Return (x, y) of the center of cell containing provided text 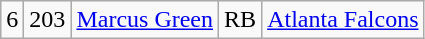
6 (12, 20)
Atlanta Falcons (343, 20)
RB (240, 20)
Marcus Green (145, 20)
203 (48, 20)
